From the cell containing the given text, extract its center point as [X, Y] coordinate. 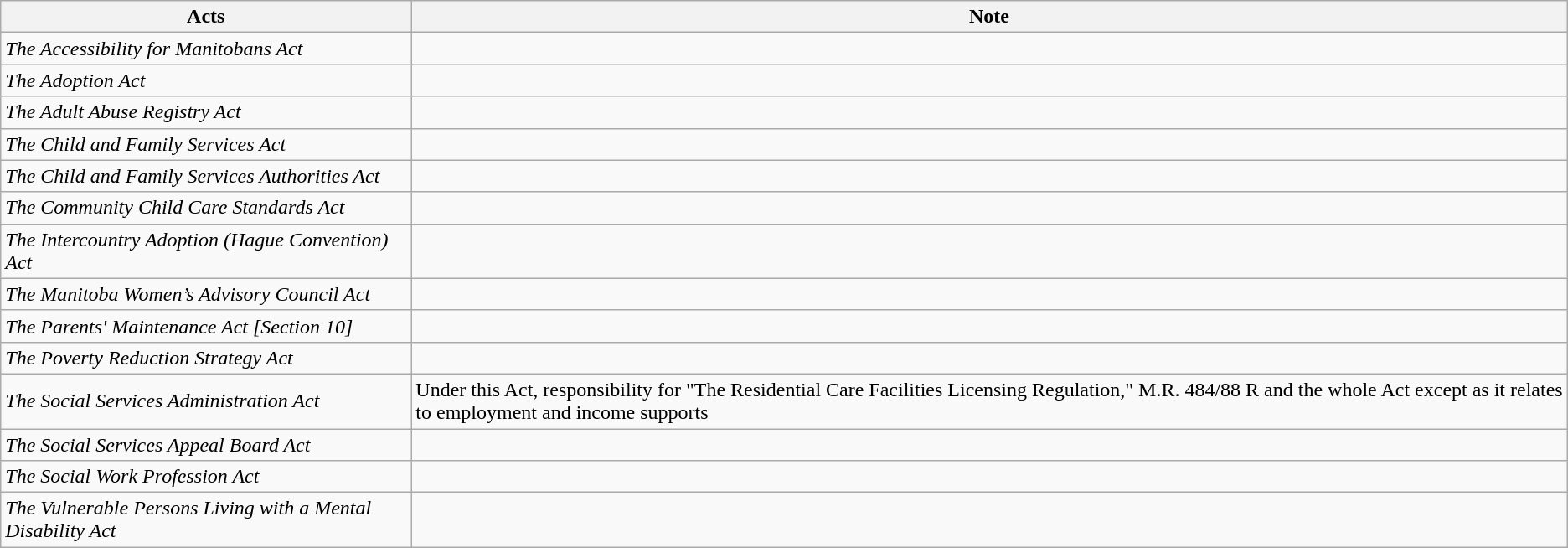
The Adoption Act [206, 80]
The Community Child Care Standards Act [206, 208]
The Manitoba Women’s Advisory Council Act [206, 294]
The Social Services Appeal Board Act [206, 445]
Acts [206, 17]
The Poverty Reduction Strategy Act [206, 358]
The Social Work Profession Act [206, 477]
The Child and Family Services Act [206, 144]
The Intercountry Adoption (Hague Convention) Act [206, 251]
The Vulnerable Persons Living with a Mental Disability Act [206, 520]
The Adult Abuse Registry Act [206, 112]
The Accessibility for Manitobans Act [206, 49]
Note [989, 17]
The Parents' Maintenance Act [Section 10] [206, 326]
The Child and Family Services Authorities Act [206, 176]
The Social Services Administration Act [206, 401]
